Return [x, y] of the center of cell containing provided text 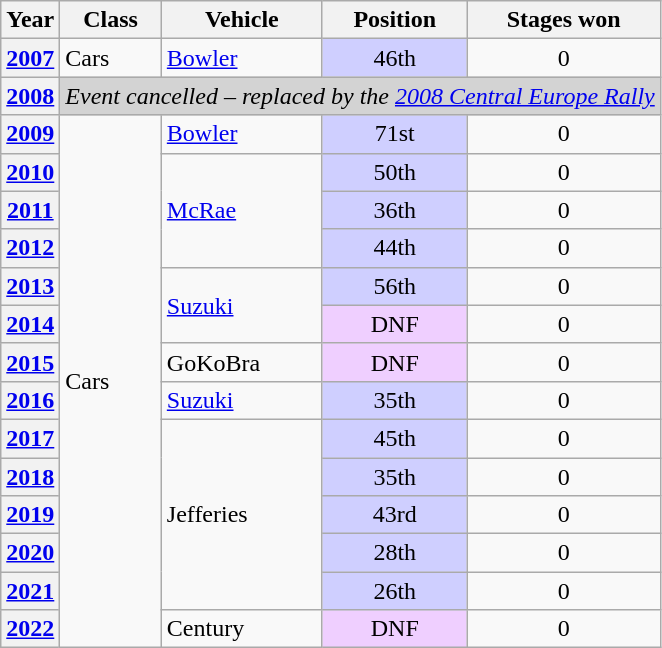
26th [394, 591]
McRae [242, 210]
Century [242, 629]
46th [394, 58]
Vehicle [242, 20]
2011 [30, 210]
2020 [30, 553]
Jefferies [242, 514]
28th [394, 553]
2022 [30, 629]
45th [394, 438]
43rd [394, 515]
2018 [30, 477]
2021 [30, 591]
2010 [30, 172]
2016 [30, 400]
2007 [30, 58]
2013 [30, 286]
2014 [30, 324]
50th [394, 172]
Class [110, 20]
56th [394, 286]
Year [30, 20]
Stages won [564, 20]
2017 [30, 438]
44th [394, 248]
71st [394, 134]
2019 [30, 515]
2008 [30, 96]
2015 [30, 362]
36th [394, 210]
Position [394, 20]
2009 [30, 134]
GoKoBra [242, 362]
2012 [30, 248]
Event cancelled – replaced by the 2008 Central Europe Rally [360, 96]
